Scan for the cell matching the given text and deliver its [X, Y] coordinate at center. 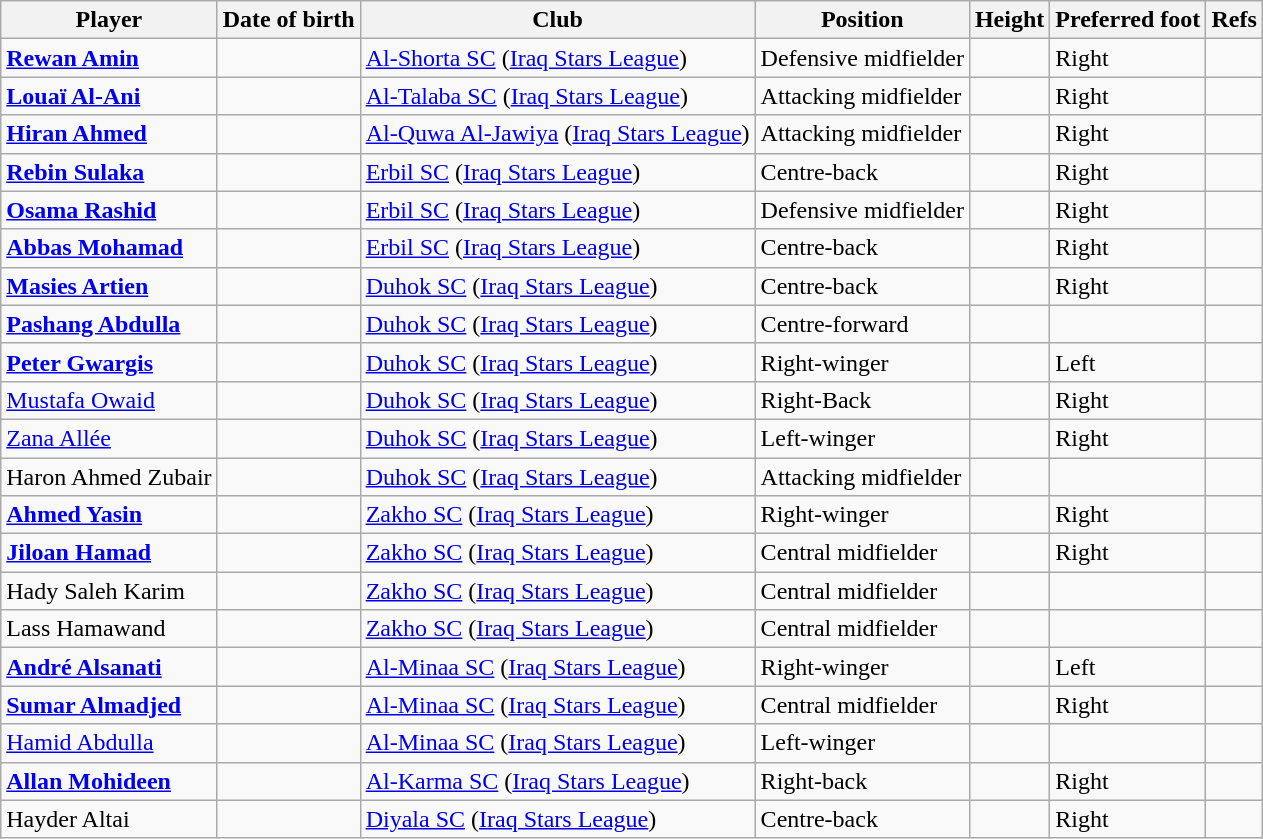
Mustafa Owaid [109, 400]
Louaï Al-Ani [109, 96]
Lass Hamawand [109, 629]
Pashang Abdulla [109, 324]
Height [1009, 20]
Refs [1234, 20]
Rebin Sulaka [109, 172]
Diyala SC (Iraq Stars League) [558, 819]
Date of birth [288, 20]
Player [109, 20]
Abbas Mohamad [109, 248]
Rewan Amin [109, 58]
Hiran Ahmed [109, 134]
Peter Gwargis [109, 362]
Jiloan Hamad [109, 553]
Centre-forward [862, 324]
Haron Ahmed Zubair [109, 477]
Club [558, 20]
Osama Rashid [109, 210]
Zana Allée [109, 438]
Allan Mohideen [109, 781]
Sumar Almadjed [109, 705]
Masies Artien [109, 286]
Al-Shorta SC (Iraq Stars League) [558, 58]
Al-Quwa Al-Jawiya (Iraq Stars League) [558, 134]
Al-Karma SC (Iraq Stars League) [558, 781]
Right-Back [862, 400]
Position [862, 20]
Hayder Altai [109, 819]
Hamid Abdulla [109, 743]
André Alsanati [109, 667]
Preferred foot [1128, 20]
Ahmed Yasin [109, 515]
Hady Saleh Karim [109, 591]
Al-Talaba SC (Iraq Stars League) [558, 96]
Right-back [862, 781]
